Pinpoint the cell where the given text exists, returning its (x, y) midpoint coordinate. 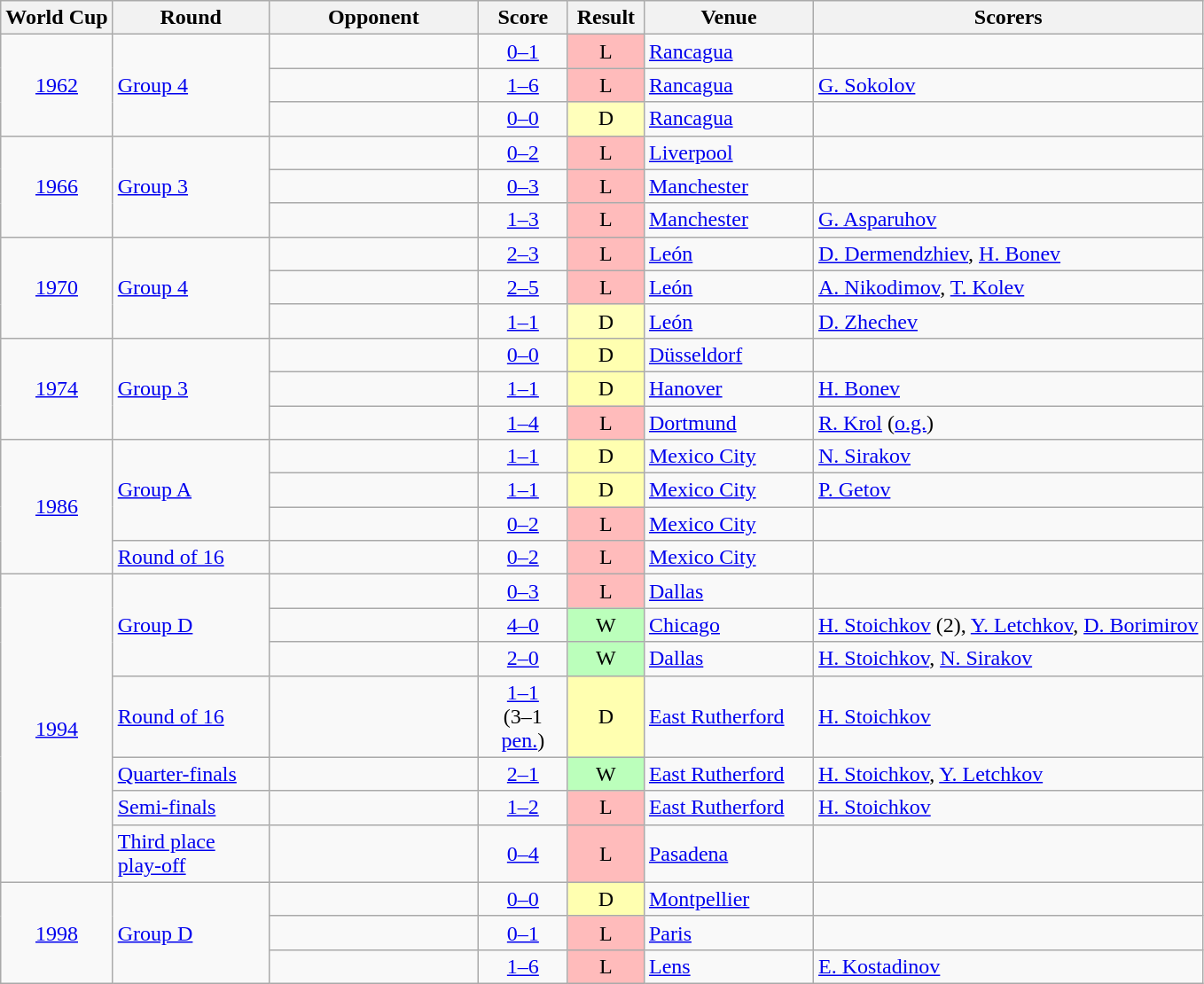
0–4 (523, 853)
1–3 (523, 220)
4–0 (523, 625)
1998 (57, 933)
Opponent (373, 18)
H. Bonev (1009, 388)
1966 (57, 186)
2–1 (523, 774)
2–0 (523, 659)
Hanover (729, 388)
Montpellier (729, 899)
Group A (191, 490)
Paris (729, 933)
Chicago (729, 625)
1994 (57, 729)
Dortmund (729, 423)
G. Asparuhov (1009, 220)
D. Dermendzhiev, H. Bonev (1009, 254)
1–2 (523, 808)
2–5 (523, 287)
1962 (57, 85)
1986 (57, 507)
Liverpool (729, 152)
2–3 (523, 254)
N. Sirakov (1009, 457)
Third place play-off (191, 853)
R. Krol (o.g.) (1009, 423)
Round (191, 18)
World Cup (57, 18)
Venue (729, 18)
1970 (57, 287)
Result (606, 18)
G. Sokolov (1009, 85)
H. Stoichkov, N. Sirakov (1009, 659)
Semi-finals (191, 808)
H. Stoichkov (2), Y. Letchkov, D. Borimirov (1009, 625)
P. Getov (1009, 490)
H. Stoichkov, Y. Letchkov (1009, 774)
E. Kostadinov (1009, 966)
D. Zhechev (1009, 321)
A. Nikodimov, T. Kolev (1009, 287)
1–1 (3–1 pen.) (523, 716)
1974 (57, 388)
Score (523, 18)
Quarter-finals (191, 774)
1–4 (523, 423)
Düsseldorf (729, 355)
Scorers (1009, 18)
Lens (729, 966)
Pasadena (729, 853)
